For the text-containing cell, return its midpoint in [x, y] coordinate format. 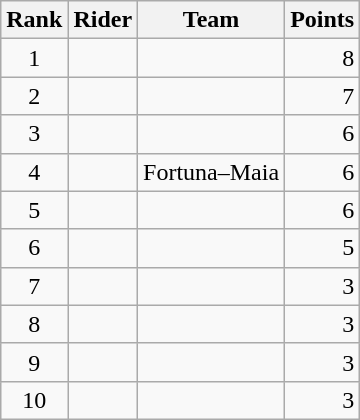
9 [34, 362]
Rank [34, 20]
Points [322, 20]
1 [34, 58]
4 [34, 172]
10 [34, 400]
Team [212, 20]
Fortuna–Maia [212, 172]
Rider [103, 20]
2 [34, 96]
